Scan for the cell matching the given text and deliver its (x, y) coordinate at center. 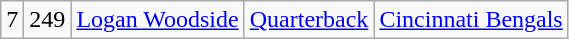
Quarterback (309, 20)
Cincinnati Bengals (471, 20)
Logan Woodside (158, 20)
249 (48, 20)
7 (12, 20)
